Locate the cell with the specified text and output its (X, Y) center coordinate. 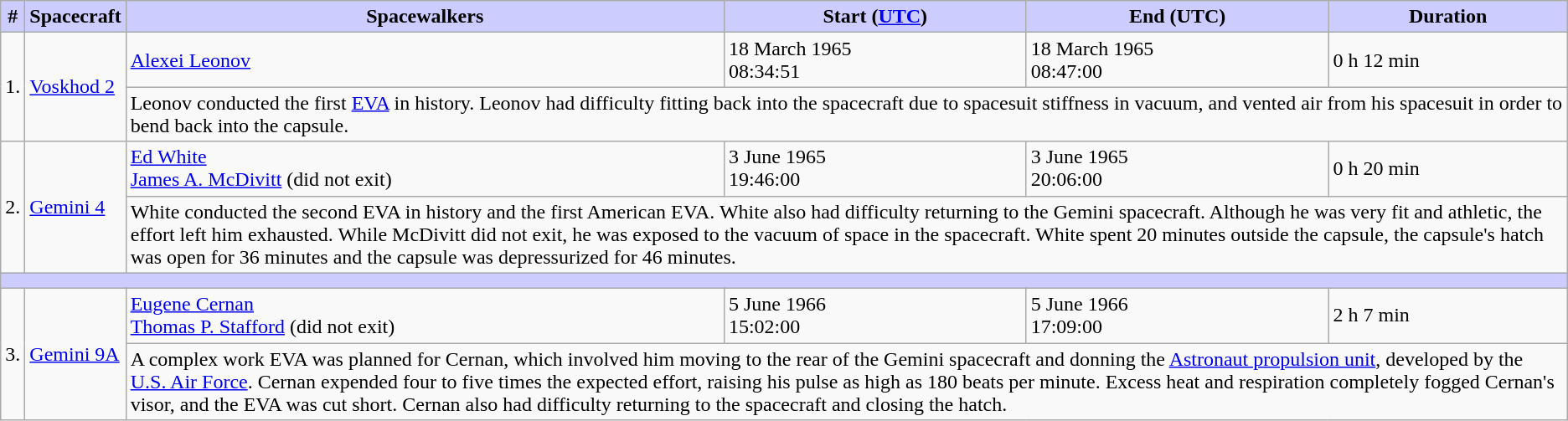
Gemini 4 (75, 208)
Start (UTC) (874, 17)
5 June 1966 15:02:00 (874, 316)
0 h 12 min (1447, 60)
# (13, 17)
Eugene Cernan Thomas P. Stafford (did not exit) (425, 316)
End (UTC) (1178, 17)
2. (13, 208)
3 June 1965 20:06:00 (1178, 169)
Voskhod 2 (75, 87)
18 March 1965 08:34:51 (874, 60)
Duration (1447, 17)
Spacecraft (75, 17)
Gemini 9A (75, 355)
Ed White James A. McDivitt (did not exit) (425, 169)
1. (13, 87)
Spacewalkers (425, 17)
3. (13, 355)
5 June 1966 17:09:00 (1178, 316)
Alexei Leonov (425, 60)
0 h 20 min (1447, 169)
18 March 1965 08:47:00 (1178, 60)
2 h 7 min (1447, 316)
3 June 1965 19:46:00 (874, 169)
